Pinpoint the cell where the given text exists, returning its (x, y) midpoint coordinate. 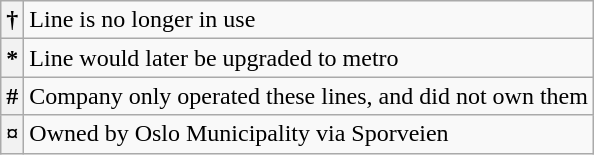
Owned by Oslo Municipality via Sporveien (309, 134)
Line would later be upgraded to metro (309, 58)
Company only operated these lines, and did not own them (309, 96)
† (12, 20)
Line is no longer in use (309, 20)
* (12, 58)
¤ (12, 134)
# (12, 96)
